Detect which cell encompasses the target text, then output its (x, y) center coordinate. 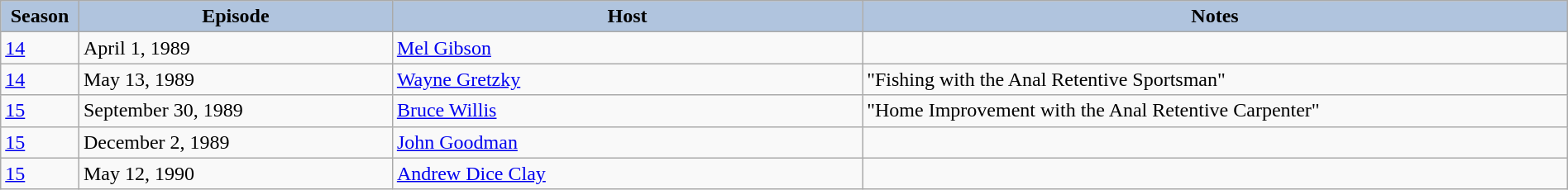
Episode (235, 17)
May 12, 1990 (235, 173)
Mel Gibson (627, 48)
"Fishing with the Anal Retentive Sportsman" (1216, 79)
Wayne Gretzky (627, 79)
Season (40, 17)
September 30, 1989 (235, 111)
April 1, 1989 (235, 48)
Andrew Dice Clay (627, 173)
"Home Improvement with the Anal Retentive Carpenter" (1216, 111)
May 13, 1989 (235, 79)
December 2, 1989 (235, 142)
Bruce Willis (627, 111)
John Goodman (627, 142)
Notes (1216, 17)
Host (627, 17)
